Identify which cell holds the provided text, then report its (x, y) central coordinate. 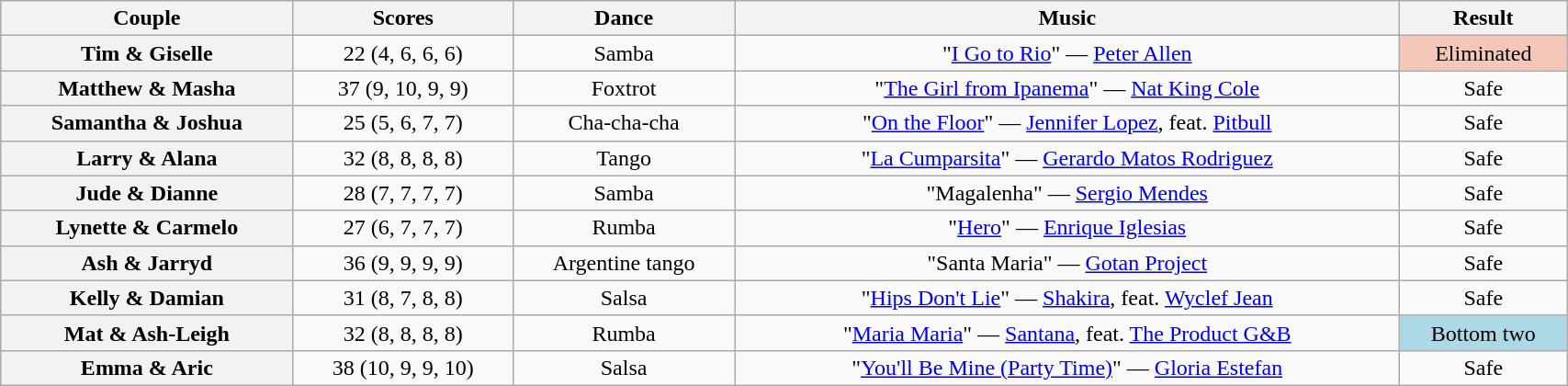
Kelly & Damian (147, 298)
36 (9, 9, 9, 9) (403, 263)
25 (5, 6, 7, 7) (403, 123)
27 (6, 7, 7, 7) (403, 228)
"You'll Be Mine (Party Time)" — Gloria Estefan (1067, 368)
"La Cumparsita" — Gerardo Matos Rodriguez (1067, 158)
Tango (625, 158)
Tim & Giselle (147, 53)
Foxtrot (625, 88)
"Hero" — Enrique Iglesias (1067, 228)
"I Go to Rio" — Peter Allen (1067, 53)
"The Girl from Ipanema" — Nat King Cole (1067, 88)
Scores (403, 18)
Cha-cha-cha (625, 123)
Result (1483, 18)
Eliminated (1483, 53)
22 (4, 6, 6, 6) (403, 53)
Music (1067, 18)
"On the Floor" — Jennifer Lopez, feat. Pitbull (1067, 123)
Couple (147, 18)
"Maria Maria" — Santana, feat. The Product G&B (1067, 333)
"Magalenha" — Sergio Mendes (1067, 193)
37 (9, 10, 9, 9) (403, 88)
Emma & Aric (147, 368)
"Santa Maria" — Gotan Project (1067, 263)
38 (10, 9, 9, 10) (403, 368)
Ash & Jarryd (147, 263)
Samantha & Joshua (147, 123)
Larry & Alana (147, 158)
Matthew & Masha (147, 88)
Jude & Dianne (147, 193)
31 (8, 7, 8, 8) (403, 298)
Lynette & Carmelo (147, 228)
"Hips Don't Lie" — Shakira, feat. Wyclef Jean (1067, 298)
Mat & Ash-Leigh (147, 333)
Argentine tango (625, 263)
Dance (625, 18)
Bottom two (1483, 333)
28 (7, 7, 7, 7) (403, 193)
